Capture the cell that displays the provided text and extract its (x, y) central coordinate. 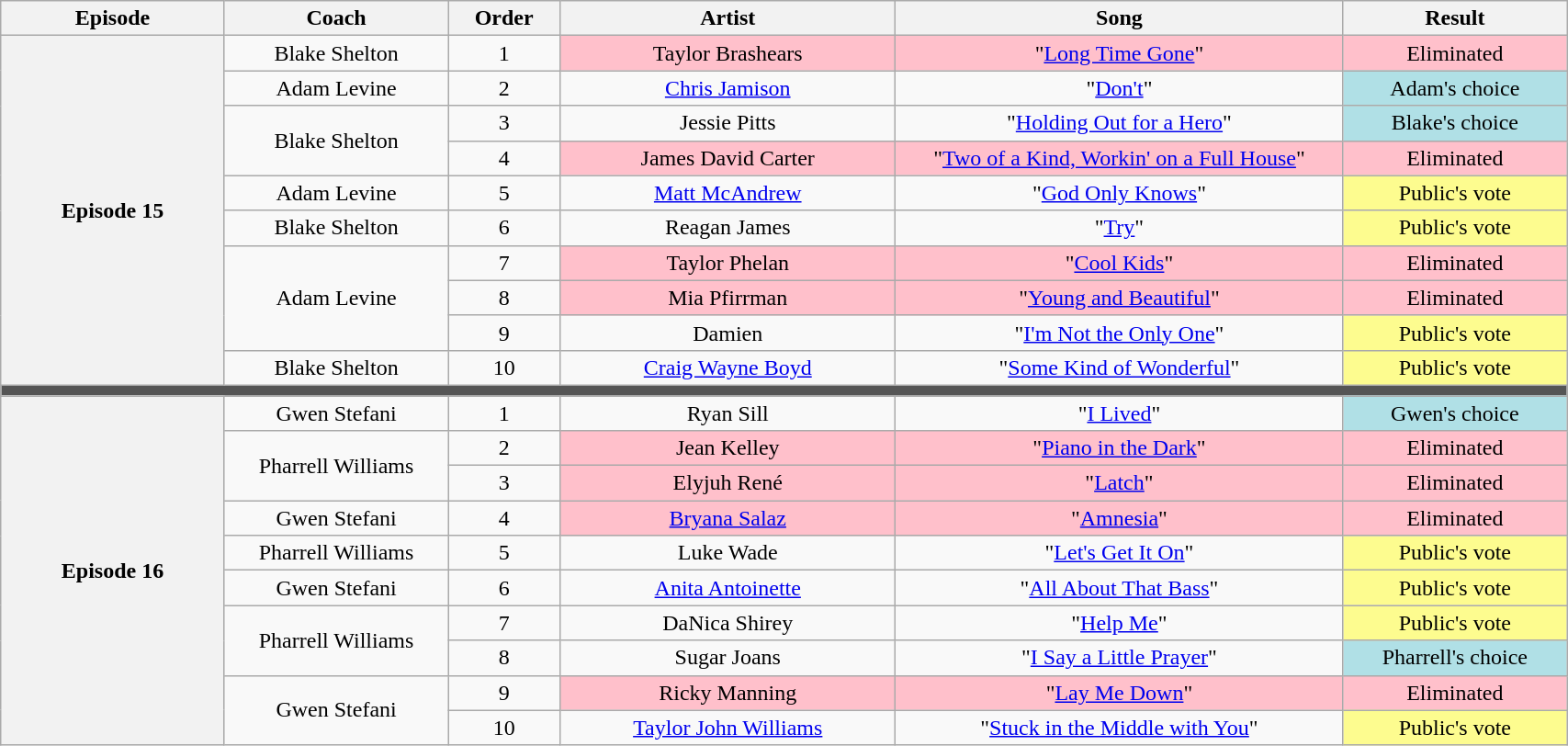
"Piano in the Dark" (1119, 448)
"Two of a Kind, Workin' on a Full House" (1119, 158)
Ricky Manning (728, 693)
Taylor John Williams (728, 728)
"Young and Beautiful" (1119, 298)
"Holding Out for a Hero" (1119, 123)
"Cool Kids" (1119, 263)
Craig Wayne Boyd (728, 367)
"Let's Get It On" (1119, 553)
Jean Kelley (728, 448)
Sugar Joans (728, 658)
Artist (728, 18)
"Stuck in the Middle with You" (1119, 728)
"God Only Knows" (1119, 193)
Episode 15 (113, 211)
Anita Antoinette (728, 588)
Elyjuh René (728, 483)
Coach (336, 18)
"Latch" (1119, 483)
"I Lived" (1119, 413)
"Try" (1119, 228)
"Long Time Gone" (1119, 53)
DaNica Shirey (728, 623)
Song (1119, 18)
Blake's choice (1455, 123)
Luke Wade (728, 553)
"All About That Bass" (1119, 588)
"Help Me" (1119, 623)
Taylor Phelan (728, 263)
"Some Kind of Wonderful" (1119, 367)
"Don't" (1119, 88)
Jessie Pitts (728, 123)
Bryana Salaz (728, 518)
Reagan James (728, 228)
Mia Pfirrman (728, 298)
"I'm Not the Only One" (1119, 333)
Episode 16 (113, 570)
"I Say a Little Prayer" (1119, 658)
Episode (113, 18)
Gwen's choice (1455, 413)
Chris Jamison (728, 88)
Taylor Brashears (728, 53)
Adam's choice (1455, 88)
"Amnesia" (1119, 518)
Damien (728, 333)
"Lay Me Down" (1119, 693)
Matt McAndrew (728, 193)
Order (504, 18)
Pharrell's choice (1455, 658)
Result (1455, 18)
Ryan Sill (728, 413)
James David Carter (728, 158)
